Return [X, Y] of the center of cell containing provided text 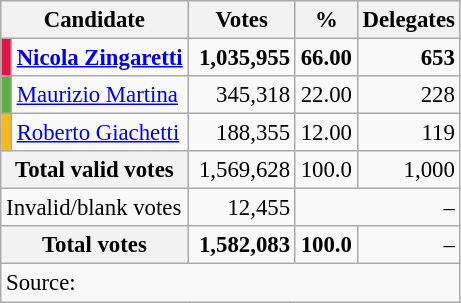
1,000 [408, 170]
119 [408, 133]
345,318 [242, 95]
653 [408, 58]
188,355 [242, 133]
Total votes [94, 245]
% [326, 20]
1,569,628 [242, 170]
Nicola Zingaretti [100, 58]
Maurizio Martina [100, 95]
Roberto Giachetti [100, 133]
Total valid votes [94, 170]
1,582,083 [242, 245]
66.00 [326, 58]
12.00 [326, 133]
Delegates [408, 20]
22.00 [326, 95]
12,455 [242, 208]
Votes [242, 20]
Candidate [94, 20]
Source: [230, 283]
1,035,955 [242, 58]
228 [408, 95]
Invalid/blank votes [94, 208]
